Capture the cell that displays the provided text and extract its [X, Y] central coordinate. 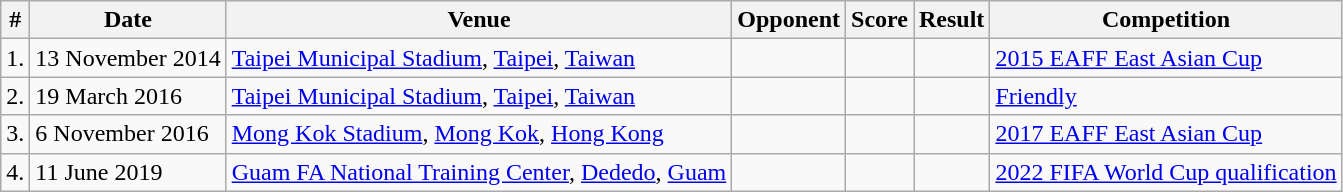
2022 FIFA World Cup qualification [1166, 172]
2. [16, 96]
Mong Kok Stadium, Mong Kok, Hong Kong [479, 134]
13 November 2014 [128, 58]
4. [16, 172]
Score [880, 20]
Friendly [1166, 96]
Venue [479, 20]
19 March 2016 [128, 96]
Opponent [789, 20]
2015 EAFF East Asian Cup [1166, 58]
Date [128, 20]
# [16, 20]
11 June 2019 [128, 172]
2017 EAFF East Asian Cup [1166, 134]
1. [16, 58]
Result [952, 20]
3. [16, 134]
6 November 2016 [128, 134]
Guam FA National Training Center, Dededo, Guam [479, 172]
Competition [1166, 20]
